Scan for the cell matching the given text and deliver its (x, y) coordinate at center. 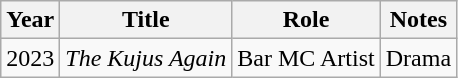
Year (30, 20)
Drama (418, 58)
Notes (418, 20)
Title (146, 20)
The Kujus Again (146, 58)
2023 (30, 58)
Bar MC Artist (306, 58)
Role (306, 20)
